Find where the given text appears and provide that cell's center as (x, y) coordinate. 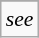
see (20, 19)
